Output the [x, y] coordinate of the center of the cell containing the given text.  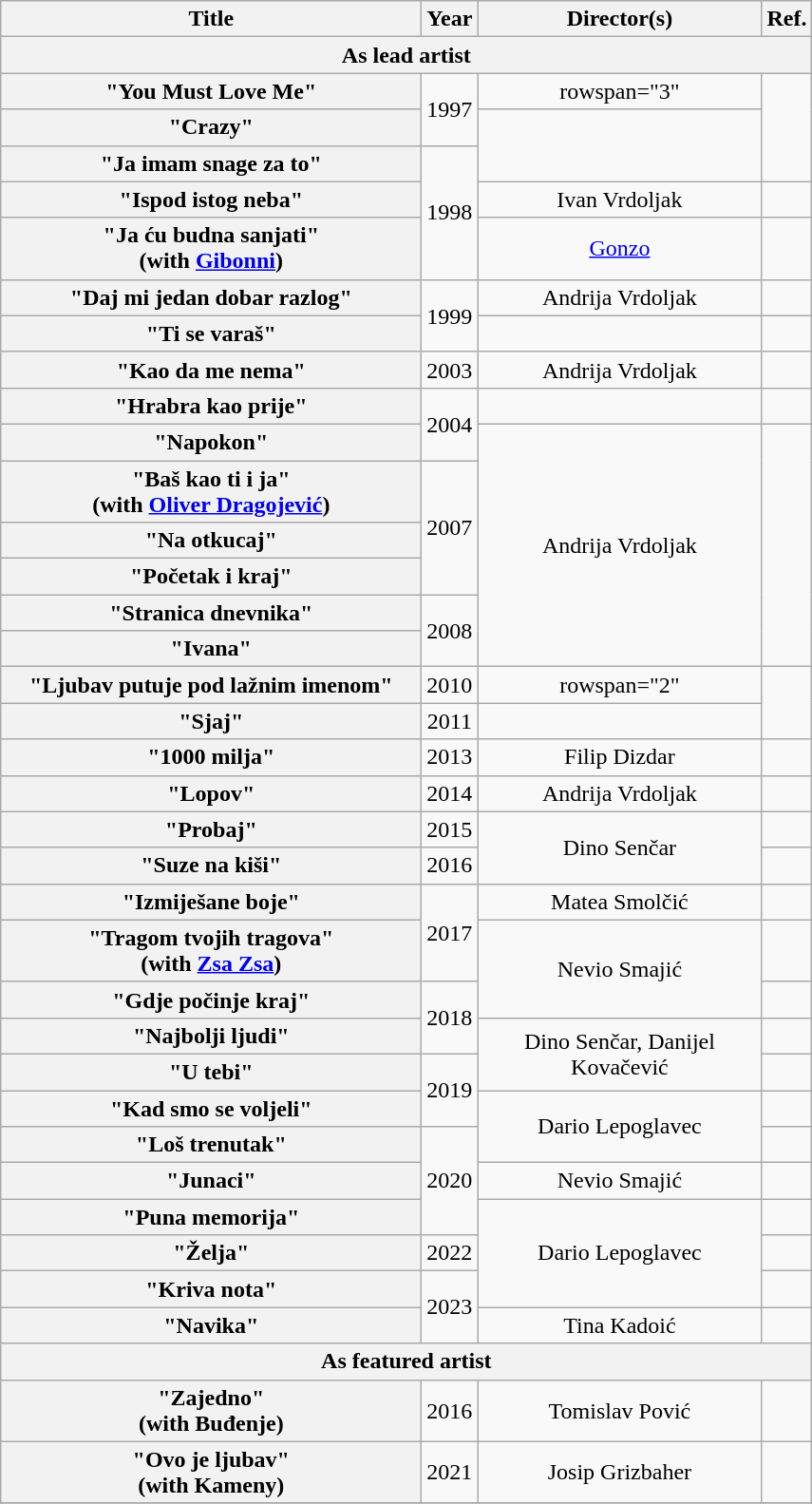
"Na otkucaj" [211, 541]
"Hrabra kao prije" [211, 406]
2007 [450, 526]
1998 [450, 213]
"Sjaj" [211, 721]
"Baš kao ti i ja" (with Oliver Dragojević) [211, 490]
"1000 milja" [211, 757]
"Najbolji ljudi" [211, 1036]
2018 [450, 1018]
Ref. [786, 19]
"Crazy" [211, 127]
"Ispod istog neba" [211, 200]
"Kao da me nema" [211, 370]
"Daj mi jedan dobar razlog" [211, 297]
Gonzo [619, 249]
Filip Dizdar [619, 757]
2020 [450, 1181]
2017 [450, 933]
"Zajedno"(with Buđenje) [211, 1410]
"Loš trenutak" [211, 1145]
"Puna memorija" [211, 1217]
rowspan="2" [619, 685]
2013 [450, 757]
"Ovo je ljubav"(with Kameny) [211, 1473]
Title [211, 19]
As lead artist [406, 55]
rowspan="3" [619, 91]
"Ja imam snage za to" [211, 163]
Tomislav Pović [619, 1410]
2022 [450, 1253]
2019 [450, 1090]
2004 [450, 424]
"Kad smo se voljeli" [211, 1109]
"Stranica dnevnika" [211, 613]
"You Must Love Me" [211, 91]
2003 [450, 370]
1999 [450, 315]
"Izmiješane boje" [211, 902]
2011 [450, 721]
"Junaci" [211, 1181]
"Napokon" [211, 442]
"Probaj" [211, 829]
2023 [450, 1307]
"Navika" [211, 1325]
Josip Grizbaher [619, 1473]
2010 [450, 685]
Director(s) [619, 19]
"Ljubav putuje pod lažnim imenom" [211, 685]
Ivan Vrdoljak [619, 200]
"Tragom tvojih tragova" (with Zsa Zsa) [211, 950]
Year [450, 19]
2014 [450, 793]
2021 [450, 1473]
"Ti se varaš" [211, 333]
"Ja ću budna sanjati" (with Gibonni) [211, 249]
1997 [450, 109]
"U tebi" [211, 1072]
"Suze na kiši" [211, 866]
As featured artist [406, 1361]
"Želja" [211, 1253]
"Početak i kraj" [211, 577]
Dino Senčar, Danijel Kovačević [619, 1054]
Tina Kadoić [619, 1325]
2008 [450, 631]
"Lopov" [211, 793]
2015 [450, 829]
"Ivana" [211, 649]
"Gdje počinje kraj" [211, 999]
"Kriva nota" [211, 1289]
Dino Senčar [619, 847]
Matea Smolčić [619, 902]
